Find where the given text appears and provide that cell's center as (x, y) coordinate. 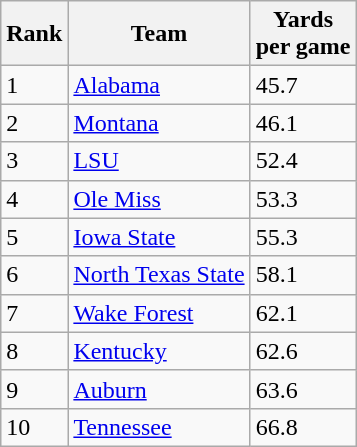
53.3 (303, 199)
6 (34, 275)
Iowa State (159, 237)
Auburn (159, 389)
Kentucky (159, 351)
5 (34, 237)
Alabama (159, 85)
Team (159, 34)
Wake Forest (159, 313)
2 (34, 123)
North Texas State (159, 275)
45.7 (303, 85)
52.4 (303, 161)
Ole Miss (159, 199)
9 (34, 389)
1 (34, 85)
8 (34, 351)
Montana (159, 123)
62.6 (303, 351)
Yardsper game (303, 34)
55.3 (303, 237)
3 (34, 161)
63.6 (303, 389)
4 (34, 199)
10 (34, 427)
7 (34, 313)
66.8 (303, 427)
Rank (34, 34)
58.1 (303, 275)
Tennessee (159, 427)
46.1 (303, 123)
LSU (159, 161)
62.1 (303, 313)
